Pinpoint the cell where the given text exists, returning its [X, Y] midpoint coordinate. 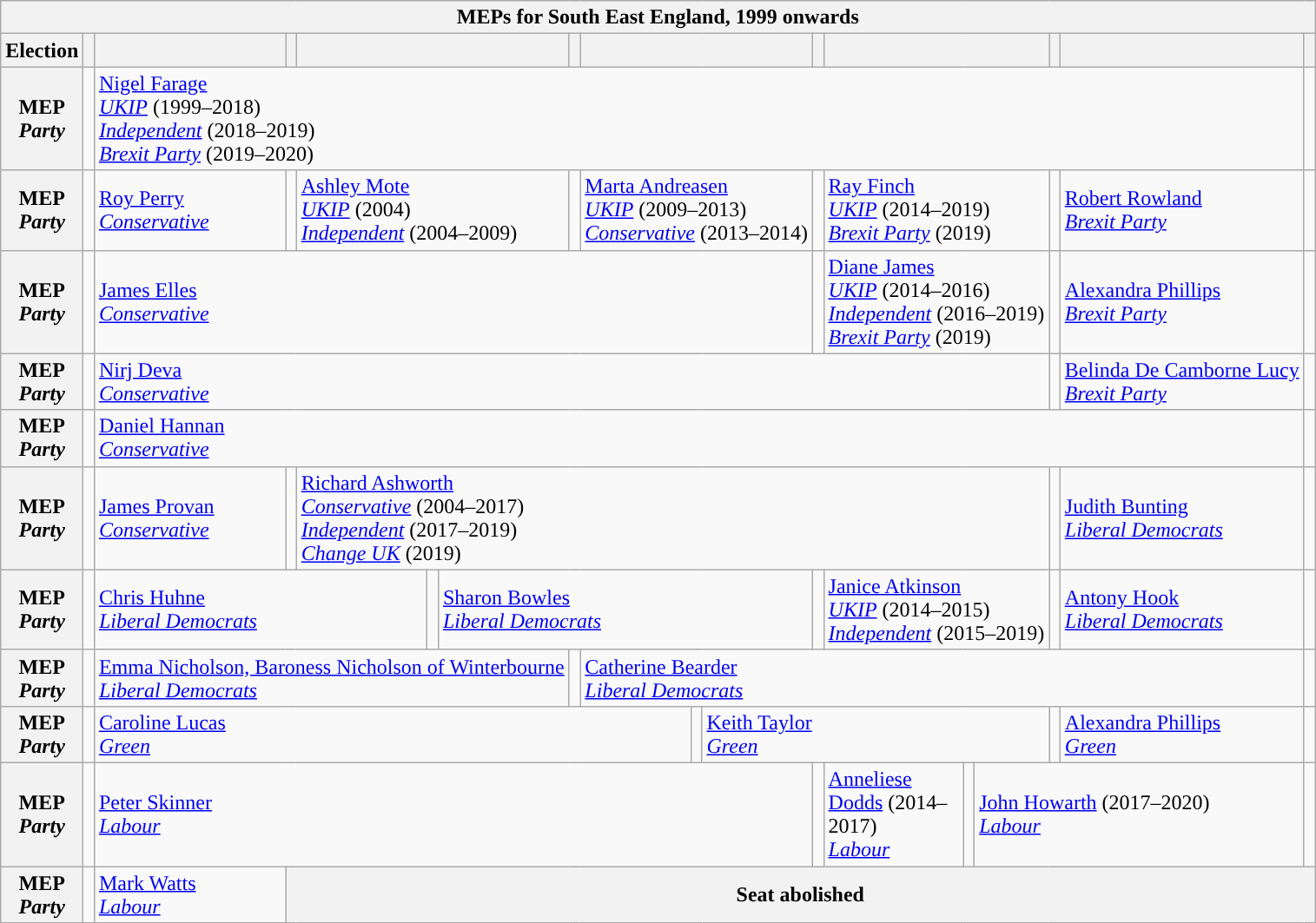
Alexandra PhillipsGreen [1181, 735]
Ray FinchUKIP (2014–2019)Brexit Party (2019) [936, 210]
Emma Nicholson, Baroness Nicholson of WinterbourneLiberal Democrats [332, 677]
Belinda De Camborne LucyBrexit Party [1181, 382]
Janice AtkinsonUKIP (2014–2015) Independent (2015–2019) [936, 610]
Sharon BowlesLiberal Democrats [625, 610]
John Howarth (2017–2020)Labour [1140, 814]
Mark WattsLabour [189, 894]
Peter SkinnerLabour [453, 814]
Marta Andreasen UKIP (2009–2013) Conservative (2013–2014) [697, 210]
Seat abolished [801, 894]
Keith TaylorGreen [876, 735]
Alexandra PhillipsBrexit Party [1181, 302]
Chris HuhneLiberal Democrats [261, 610]
Nirj DevaConservative [572, 382]
James EllesConservative [453, 302]
Antony HookLiberal Democrats [1181, 610]
Nigel FarageUKIP (1999–2018) Independent (2018–2019)Brexit Party (2019–2020) [698, 118]
Richard AshworthConservative (2004–2017) Independent (2017–2019)Change UK (2019) [672, 518]
Caroline LucasGreen [393, 735]
Anneliese Dodds (2014–2017)Labour [893, 814]
Roy PerryConservative [189, 210]
MEPs for South East England, 1999 onwards [658, 17]
Diane JamesUKIP (2014–2016) Independent (2016–2019)Brexit Party (2019) [936, 302]
James ProvanConservative [189, 518]
Ashley MoteUKIP (2004) Independent (2004–2009) [433, 210]
Robert RowlandBrexit Party [1181, 210]
Judith BuntingLiberal Democrats [1181, 518]
Daniel HannanConservative [698, 438]
Catherine BearderLiberal Democrats [942, 677]
Election [42, 50]
